Return the (X, Y) coordinate for the center point of the cell that contains the specified text.  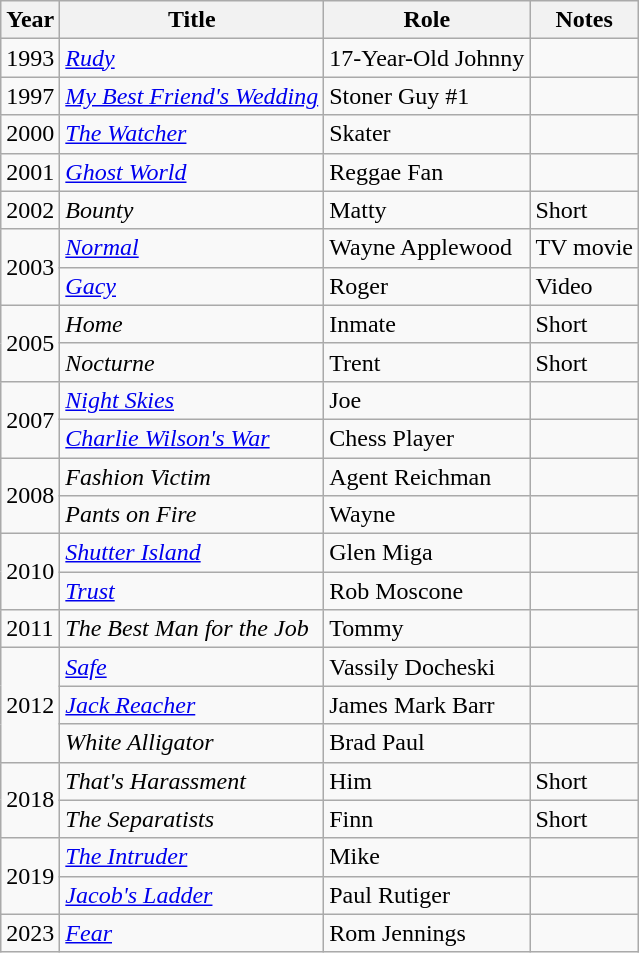
Vassily Docheski (427, 667)
Jacob's Ladder (192, 895)
Bounty (192, 210)
2001 (30, 172)
1997 (30, 96)
Wayne (427, 515)
Home (192, 324)
Safe (192, 667)
The Intruder (192, 857)
The Best Man for the Job (192, 629)
Normal (192, 248)
Mike (427, 857)
Notes (584, 20)
Trust (192, 591)
Joe (427, 400)
James Mark Barr (427, 705)
White Alligator (192, 743)
The Watcher (192, 134)
1993 (30, 58)
2010 (30, 572)
Brad Paul (427, 743)
Agent Reichman (427, 477)
Jack Reacher (192, 705)
The Separatists (192, 819)
2011 (30, 629)
My Best Friend's Wedding (192, 96)
2003 (30, 267)
2007 (30, 419)
Paul Rutiger (427, 895)
Rob Moscone (427, 591)
Trent (427, 362)
Stoner Guy #1 (427, 96)
Ghost World (192, 172)
Him (427, 781)
17-Year-Old Johnny (427, 58)
Year (30, 20)
2018 (30, 800)
2000 (30, 134)
Reggae Fan (427, 172)
2002 (30, 210)
Title (192, 20)
2008 (30, 496)
Nocturne (192, 362)
Skater (427, 134)
Gacy (192, 286)
Wayne Applewood (427, 248)
Chess Player (427, 438)
Charlie Wilson's War (192, 438)
Glen Miga (427, 553)
Video (584, 286)
2012 (30, 705)
2023 (30, 933)
Rudy (192, 58)
Night Skies (192, 400)
Matty (427, 210)
Fashion Victim (192, 477)
Tommy (427, 629)
Finn (427, 819)
Roger (427, 286)
Role (427, 20)
TV movie (584, 248)
Rom Jennings (427, 933)
That's Harassment (192, 781)
2005 (30, 343)
Shutter Island (192, 553)
2019 (30, 876)
Inmate (427, 324)
Fear (192, 933)
Pants on Fire (192, 515)
